Return the (X, Y) coordinate for the center point of the cell that contains the specified text.  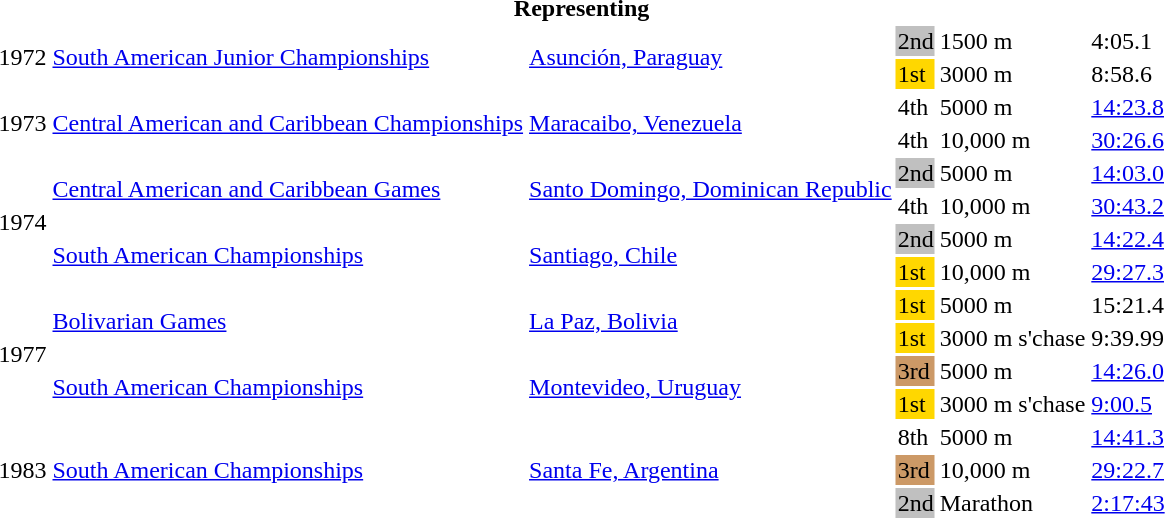
La Paz, Bolivia (711, 322)
South American Junior Championships (288, 58)
Maracaibo, Venezuela (711, 124)
Central American and Caribbean Championships (288, 124)
3000 m (1012, 74)
Central American and Caribbean Games (288, 190)
Montevideo, Uruguay (711, 388)
Santo Domingo, Dominican Republic (711, 190)
Bolivarian Games (288, 322)
1500 m (1012, 41)
Santiago, Chile (711, 256)
Marathon (1012, 503)
Santa Fe, Argentina (711, 470)
Asunción, Paraguay (711, 58)
8th (916, 437)
